Output the (X, Y) coordinate of the center of the cell containing the given text.  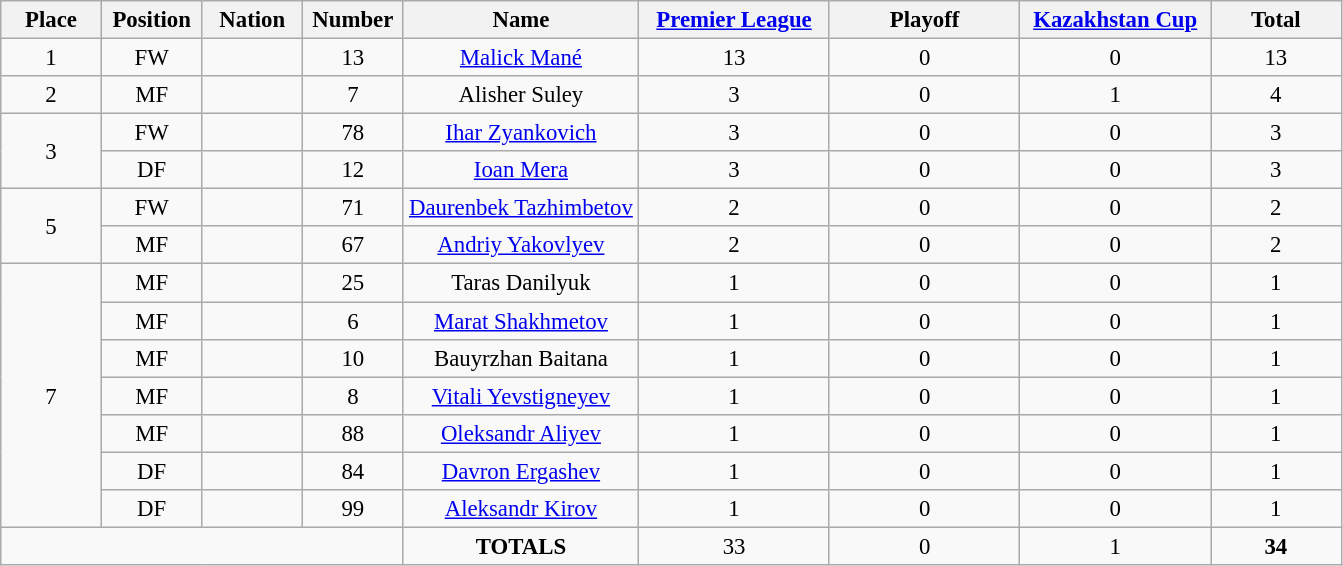
Bauyrzhan Baitana (521, 358)
Kazakhstan Cup (1116, 20)
Number (354, 20)
Place (52, 20)
TOTALS (521, 546)
10 (354, 358)
Taras Danilyuk (521, 283)
6 (354, 321)
5 (52, 226)
34 (1276, 546)
Premier League (734, 20)
8 (354, 396)
Oleksandr Aliyev (521, 433)
78 (354, 133)
Malick Mané (521, 58)
Ihar Zyankovich (521, 133)
Ioan Mera (521, 170)
Vitali Yevstigneyev (521, 396)
Marat Shakhmetov (521, 321)
Alisher Suley (521, 95)
Aleksandr Kirov (521, 509)
99 (354, 509)
Position (152, 20)
4 (1276, 95)
Total (1276, 20)
Andriy Yakovlyev (521, 245)
Daurenbek Tazhimbetov (521, 208)
12 (354, 170)
25 (354, 283)
Nation (252, 20)
Name (521, 20)
33 (734, 546)
Playoff (924, 20)
67 (354, 245)
88 (354, 433)
84 (354, 471)
Davron Ergashev (521, 471)
71 (354, 208)
